Return the [X, Y] coordinate for the center point of the cell that contains the specified text.  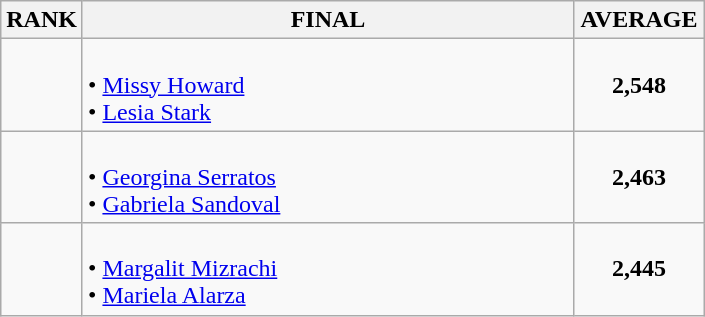
• Margalit Mizrachi• Mariela Alarza [328, 269]
RANK [42, 20]
2,548 [640, 85]
AVERAGE [640, 20]
FINAL [328, 20]
2,463 [640, 177]
• Georgina Serratos• Gabriela Sandoval [328, 177]
2,445 [640, 269]
• Missy Howard• Lesia Stark [328, 85]
